For the text-containing cell, return its midpoint in [x, y] coordinate format. 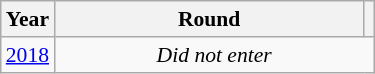
2018 [28, 55]
Round [209, 19]
Did not enter [214, 55]
Year [28, 19]
